Search for the cell housing the specified text and yield its (X, Y) center coordinate. 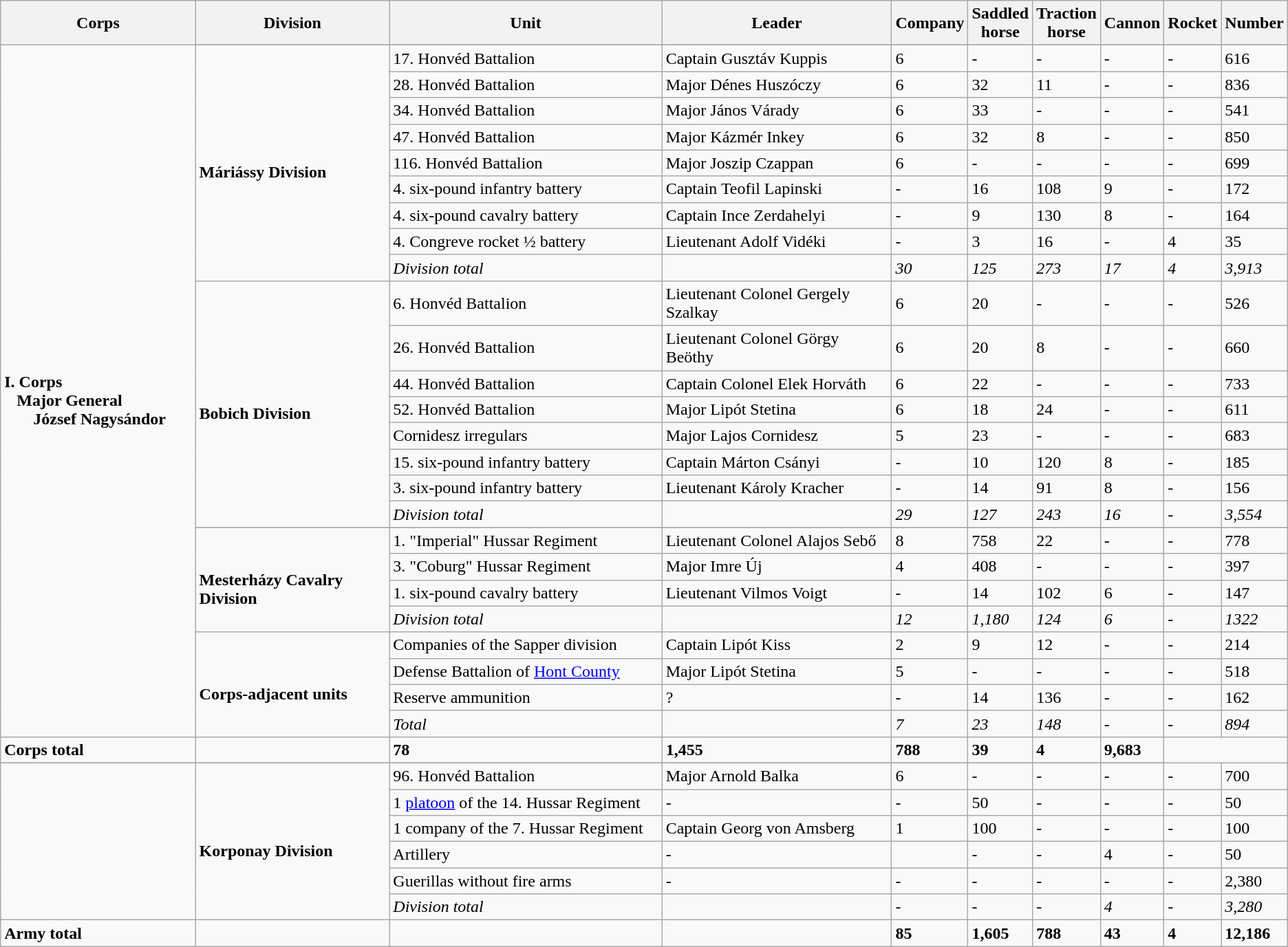
96. Honvéd Battalion (526, 776)
Major Arnold Balka (777, 776)
10 (1000, 462)
Defense Battalion of Hont County (526, 671)
778 (1254, 541)
518 (1254, 671)
1,180 (1000, 619)
Unit (526, 23)
28. Honvéd Battalion (526, 85)
Major Kázmér Inkey (777, 137)
3,913 (1254, 268)
1322 (1254, 619)
Corps total (98, 750)
Cornidesz irregulars (526, 436)
35 (1254, 241)
273 (1066, 268)
894 (1254, 723)
4. six-pound cavalry battery (526, 215)
850 (1254, 137)
660 (1254, 348)
408 (1000, 567)
Company (930, 23)
Major Dénes Huszóczy (777, 85)
Artillery (526, 855)
1. "Imperial" Hussar Regiment (526, 541)
43 (1132, 933)
? (777, 697)
Captain Márton Csányi (777, 462)
Lieutenant Colonel Gergely Szalkay (777, 303)
3,280 (1254, 907)
1 company of the 7. Hussar Regiment (526, 829)
26. Honvéd Battalion (526, 348)
Lieutenant Colonel Görgy Beöthy (777, 348)
683 (1254, 436)
243 (1066, 514)
172 (1254, 189)
Captain Teofil Lapinski (777, 189)
125 (1000, 268)
11 (1066, 85)
699 (1254, 163)
30 (930, 268)
33 (1000, 111)
156 (1254, 488)
Bobich Division (292, 404)
836 (1254, 85)
3 (1000, 241)
616 (1254, 58)
Corps-adjacent units (292, 684)
164 (1254, 215)
214 (1254, 645)
3,554 (1254, 514)
Mesterházy Cavalry Division (292, 580)
Máriássy Division (292, 164)
44. Honvéd Battalion (526, 383)
1. six-pound cavalry battery (526, 593)
1 platoon of the 14. Hussar Regiment (526, 803)
Captain Colonel Elek Horváth (777, 383)
1 (930, 829)
733 (1254, 383)
Captain Gusztáv Kuppis (777, 58)
526 (1254, 303)
Major Joszip Czappan (777, 163)
Saddled horse (1000, 23)
136 (1066, 697)
Captain Georg von Amsberg (777, 829)
47. Honvéd Battalion (526, 137)
Cannon (1132, 23)
4. six-pound infantry battery (526, 189)
Major Imre Új (777, 567)
1,455 (777, 750)
Major János Várady (777, 111)
162 (1254, 697)
85 (930, 933)
Traction horse (1066, 23)
18 (1000, 410)
17 (1132, 268)
Rocket (1193, 23)
Reserve ammunition (526, 697)
24 (1066, 410)
611 (1254, 410)
124 (1066, 619)
Corps (98, 23)
3. six-pound infantry battery (526, 488)
397 (1254, 567)
1,605 (1000, 933)
78 (526, 750)
Korponay Division (292, 841)
2,380 (1254, 881)
Major Lajos Cornidesz (777, 436)
Captain Ince Zerdahelyi (777, 215)
185 (1254, 462)
Captain Lipót Kiss (777, 645)
Army total (98, 933)
147 (1254, 593)
Division (292, 23)
Total (526, 723)
758 (1000, 541)
9,683 (1132, 750)
34. Honvéd Battalion (526, 111)
3. "Coburg" Hussar Regiment (526, 567)
12,186 (1254, 933)
7 (930, 723)
6. Honvéd Battalion (526, 303)
52. Honvéd Battalion (526, 410)
148 (1066, 723)
Lieutenant Colonel Alajos Sebő (777, 541)
Lieutenant Adolf Vidéki (777, 241)
I. Corps Major General József Nagysándor (98, 391)
2 (930, 645)
700 (1254, 776)
127 (1000, 514)
120 (1066, 462)
Leader (777, 23)
Lieutenant Vilmos Voigt (777, 593)
Number (1254, 23)
Guerillas without fire arms (526, 881)
4. Congreve rocket ½ battery (526, 241)
39 (1000, 750)
17. Honvéd Battalion (526, 58)
91 (1066, 488)
102 (1066, 593)
Companies of the Sapper division (526, 645)
116. Honvéd Battalion (526, 163)
108 (1066, 189)
130 (1066, 215)
541 (1254, 111)
15. six-pound infantry battery (526, 462)
Lieutenant Károly Kracher (777, 488)
29 (930, 514)
